Determine the [x, y] coordinate at the center of the cell enclosing the given text.  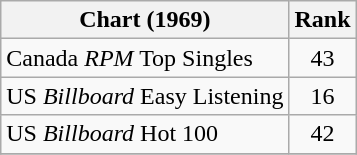
US Billboard Hot 100 [145, 134]
16 [322, 96]
Canada RPM Top Singles [145, 58]
42 [322, 134]
US Billboard Easy Listening [145, 96]
43 [322, 58]
Chart (1969) [145, 20]
Rank [322, 20]
